Output the (X, Y) coordinate of the center of the cell containing the given text.  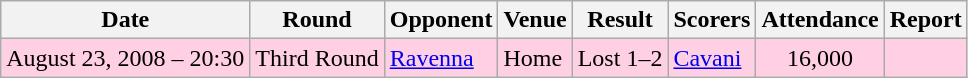
Round (317, 20)
Result (620, 20)
Ravenna (441, 58)
Home (535, 58)
Lost 1–2 (620, 58)
August 23, 2008 – 20:30 (126, 58)
Date (126, 20)
Report (926, 20)
Cavani (712, 58)
Scorers (712, 20)
16,000 (820, 58)
Opponent (441, 20)
Venue (535, 20)
Third Round (317, 58)
Attendance (820, 20)
